Find where the given text appears and provide that cell's center as (X, Y) coordinate. 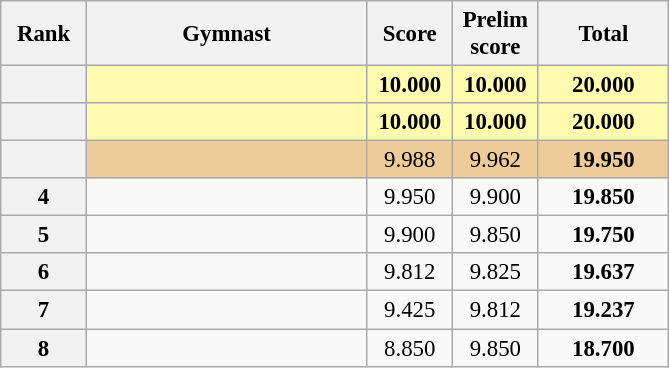
Score (410, 34)
18.700 (604, 348)
Rank (44, 34)
19.637 (604, 273)
8 (44, 348)
9.962 (496, 160)
9.988 (410, 160)
4 (44, 197)
Gymnast (226, 34)
19.850 (604, 197)
6 (44, 273)
9.425 (410, 310)
8.850 (410, 348)
19.750 (604, 235)
5 (44, 235)
9.950 (410, 197)
Prelim score (496, 34)
19.950 (604, 160)
19.237 (604, 310)
7 (44, 310)
9.825 (496, 273)
Total (604, 34)
